Extract the (X, Y) coordinate from the center of the cell holding the provided text.  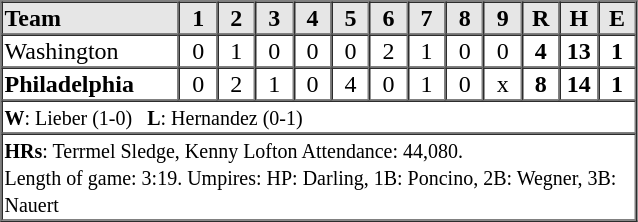
x (503, 84)
5 (350, 18)
H (579, 18)
3 (274, 18)
HRs: Terrmel Sledge, Kenny Lofton Attendance: 44,080.Length of game: 3:19. Umpires: HP: Darling, 1B: Poncino, 2B: Wegner, 3B: Nauert (319, 178)
9 (503, 18)
E (617, 18)
7 (427, 18)
14 (579, 84)
6 (388, 18)
Washington (91, 50)
R (541, 18)
Philadelphia (91, 84)
W: Lieber (1-0) L: Hernandez (0-1) (319, 116)
13 (579, 50)
Team (91, 18)
